Pinpoint the cell where the given text exists, returning its (X, Y) midpoint coordinate. 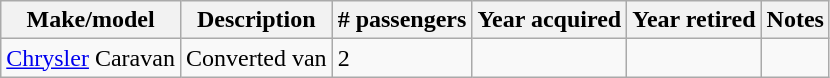
Year acquired (550, 20)
Converted van (256, 58)
Make/model (91, 20)
# passengers (402, 20)
Chrysler Caravan (91, 58)
Notes (795, 20)
2 (402, 58)
Year retired (694, 20)
Description (256, 20)
